Find where the given text appears and provide that cell's center as (x, y) coordinate. 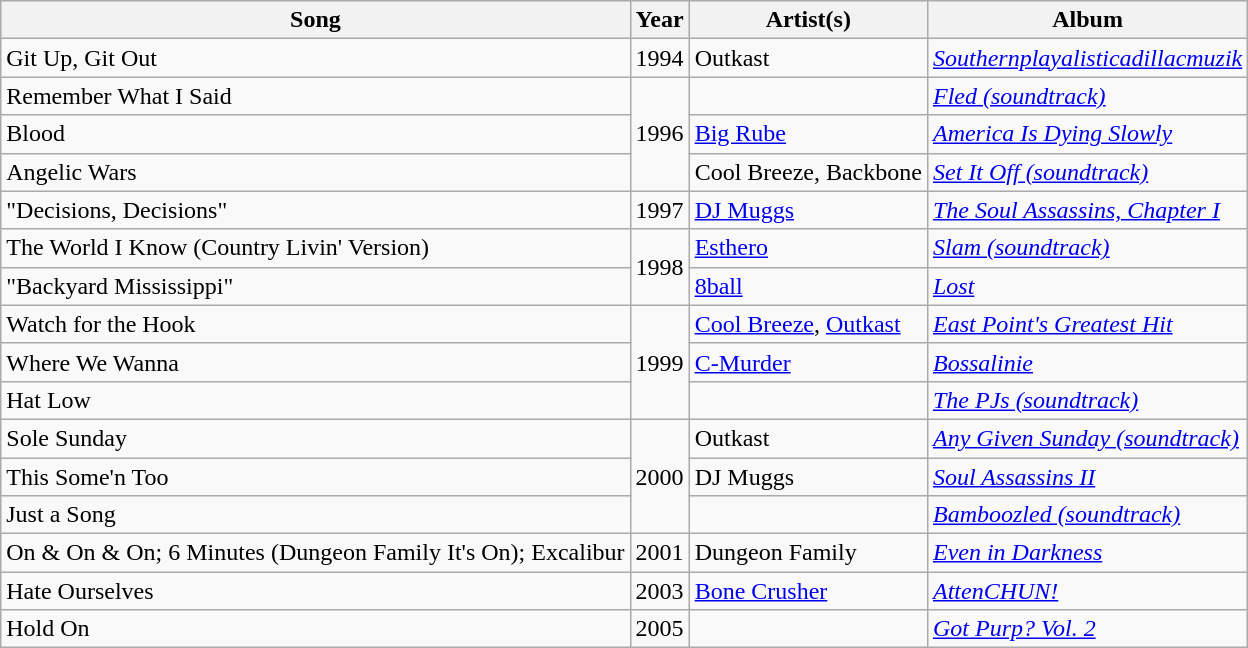
Hold On (316, 629)
1994 (660, 58)
Cool Breeze, Backbone (808, 172)
Soul Assassins II (1087, 477)
Where We Wanna (316, 362)
Angelic Wars (316, 172)
Even in Darkness (1087, 553)
2000 (660, 476)
Hat Low (316, 400)
Cool Breeze, Outkast (808, 324)
Sole Sunday (316, 438)
America Is Dying Slowly (1087, 134)
Bamboozled (soundtrack) (1087, 515)
C-Murder (808, 362)
Remember What I Said (316, 96)
Bossalinie (1087, 362)
Year (660, 20)
Esthero (808, 248)
This Some'n Too (316, 477)
Got Purp? Vol. 2 (1087, 629)
"Decisions, Decisions" (316, 210)
2003 (660, 591)
Watch for the Hook (316, 324)
Hate Ourselves (316, 591)
Any Given Sunday (soundtrack) (1087, 438)
1999 (660, 362)
Southernplayalisticadillacmuzik (1087, 58)
2005 (660, 629)
Blood (316, 134)
2001 (660, 553)
1998 (660, 267)
Song (316, 20)
Big Rube (808, 134)
Dungeon Family (808, 553)
The Soul Assassins, Chapter I (1087, 210)
East Point's Greatest Hit (1087, 324)
Album (1087, 20)
Lost (1087, 286)
Git Up, Git Out (316, 58)
1997 (660, 210)
1996 (660, 134)
Just a Song (316, 515)
On & On & On; 6 Minutes (Dungeon Family It's On); Excalibur (316, 553)
Set It Off (soundtrack) (1087, 172)
8ball (808, 286)
The World I Know (Country Livin' Version) (316, 248)
"Backyard Mississippi" (316, 286)
Artist(s) (808, 20)
Fled (soundtrack) (1087, 96)
Bone Crusher (808, 591)
Slam (soundtrack) (1087, 248)
The PJs (soundtrack) (1087, 400)
AttenCHUN! (1087, 591)
